From the cell containing the given text, extract its center point as (x, y) coordinate. 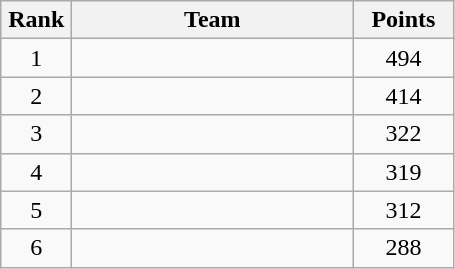
312 (404, 210)
Points (404, 20)
414 (404, 96)
494 (404, 58)
1 (36, 58)
2 (36, 96)
5 (36, 210)
Rank (36, 20)
319 (404, 172)
288 (404, 248)
Team (212, 20)
4 (36, 172)
322 (404, 134)
6 (36, 248)
3 (36, 134)
